From the cell containing the given text, extract its center point as (x, y) coordinate. 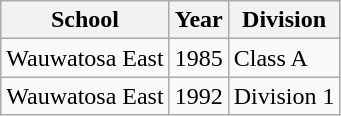
1985 (198, 58)
Year (198, 20)
Division 1 (284, 96)
School (85, 20)
Class A (284, 58)
1992 (198, 96)
Division (284, 20)
